Output the (x, y) coordinate of the center of the cell containing the given text.  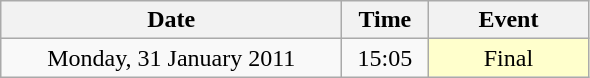
Time (385, 20)
Event (508, 20)
15:05 (385, 58)
Date (172, 20)
Monday, 31 January 2011 (172, 58)
Final (508, 58)
